Return [X, Y] of the center of cell containing provided text 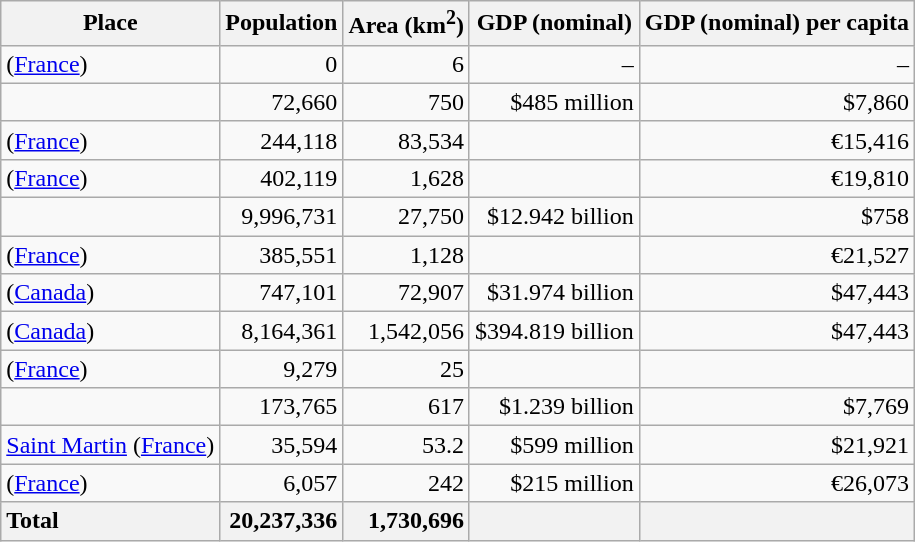
747,101 [282, 293]
$1.239 billion [554, 407]
6,057 [282, 483]
0 [282, 64]
385,551 [282, 255]
617 [406, 407]
Saint Martin (France) [110, 445]
402,119 [282, 178]
9,996,731 [282, 217]
1,128 [406, 255]
$21,921 [776, 445]
€19,810 [776, 178]
$31.974 billion [554, 293]
GDP (nominal) [554, 24]
1,730,696 [406, 521]
$485 million [554, 102]
€15,416 [776, 140]
€21,527 [776, 255]
Area (km2) [406, 24]
72,907 [406, 293]
35,594 [282, 445]
$599 million [554, 445]
1,628 [406, 178]
9,279 [282, 369]
Total [110, 521]
$758 [776, 217]
25 [406, 369]
$7,769 [776, 407]
53.2 [406, 445]
Place [110, 24]
6 [406, 64]
242 [406, 483]
72,660 [282, 102]
173,765 [282, 407]
$394.819 billion [554, 331]
$7,860 [776, 102]
83,534 [406, 140]
20,237,336 [282, 521]
244,118 [282, 140]
$215 million [554, 483]
750 [406, 102]
€26,073 [776, 483]
1,542,056 [406, 331]
8,164,361 [282, 331]
GDP (nominal) per capita [776, 24]
Population [282, 24]
$12.942 billion [554, 217]
27,750 [406, 217]
